Determine the [x, y] coordinate at the center of the cell enclosing the given text.  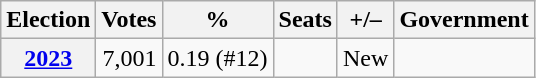
Seats [305, 20]
2023 [48, 58]
Government [464, 20]
Votes [129, 20]
New [365, 58]
% [218, 20]
+/– [365, 20]
Election [48, 20]
7,001 [129, 58]
0.19 (#12) [218, 58]
